Find where the given text appears and provide that cell's center as (X, Y) coordinate. 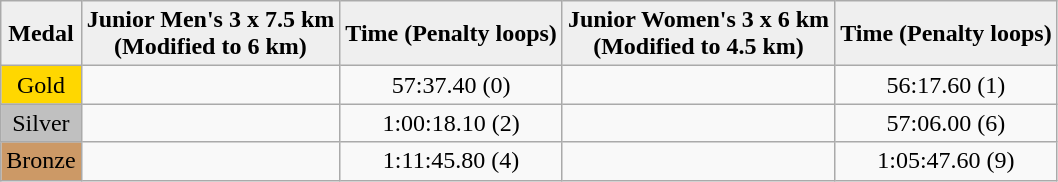
Medal (41, 34)
57:06.00 (6) (946, 123)
Junior Women's 3 x 6 km (Modified to 4.5 km) (698, 34)
Silver (41, 123)
57:37.40 (0) (452, 85)
Bronze (41, 161)
1:11:45.80 (4) (452, 161)
56:17.60 (1) (946, 85)
Junior Men's 3 x 7.5 km (Modified to 6 km) (210, 34)
Gold (41, 85)
1:00:18.10 (2) (452, 123)
1:05:47.60 (9) (946, 161)
